Search for the cell housing the specified text and yield its (x, y) center coordinate. 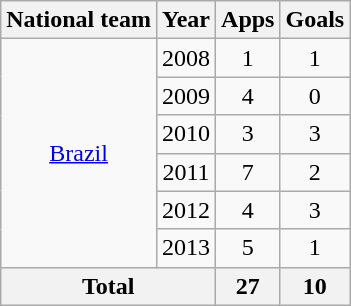
Total (108, 286)
2011 (186, 172)
2012 (186, 210)
National team (79, 20)
0 (315, 96)
7 (248, 172)
2009 (186, 96)
27 (248, 286)
2008 (186, 58)
Apps (248, 20)
Goals (315, 20)
Year (186, 20)
2013 (186, 248)
2 (315, 172)
2010 (186, 134)
Brazil (79, 153)
5 (248, 248)
10 (315, 286)
